Locate the cell with the specified text and output its (x, y) center coordinate. 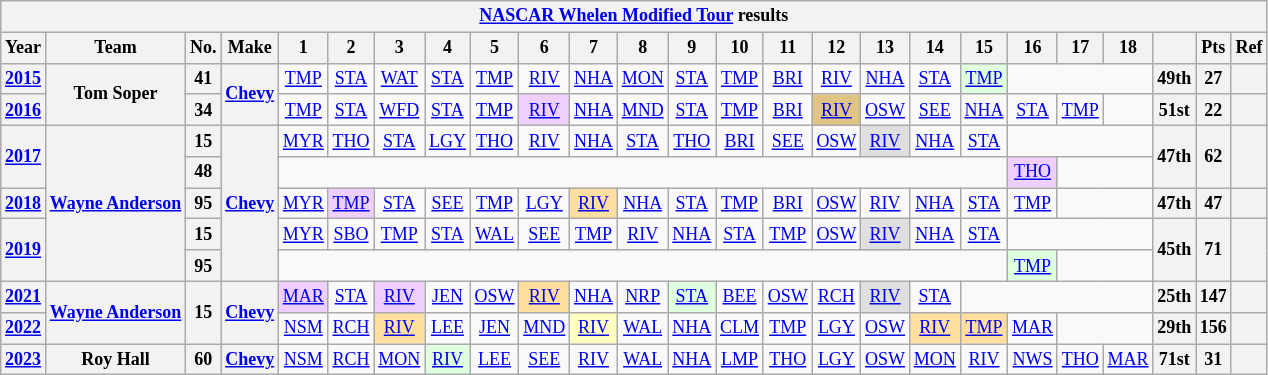
71 (1214, 250)
2023 (24, 360)
60 (204, 360)
49th (1174, 78)
2019 (24, 250)
47 (1214, 204)
BEE (740, 296)
Tom Soper (115, 94)
Roy Hall (115, 360)
22 (1214, 110)
147 (1214, 296)
Pts (1214, 48)
62 (1214, 156)
5 (494, 48)
7 (594, 48)
NASCAR Whelen Modified Tour results (634, 16)
48 (204, 172)
4 (448, 48)
41 (204, 78)
NWS (1033, 360)
45th (1174, 250)
1 (303, 48)
2017 (24, 156)
31 (1214, 360)
71st (1174, 360)
13 (886, 48)
SBO (351, 234)
14 (934, 48)
2016 (24, 110)
Year (24, 48)
NRP (642, 296)
Make (250, 48)
2015 (24, 78)
WAT (400, 78)
Team (115, 48)
Ref (1249, 48)
8 (642, 48)
No. (204, 48)
CLM (740, 328)
18 (1128, 48)
25th (1174, 296)
12 (836, 48)
27 (1214, 78)
2018 (24, 204)
2021 (24, 296)
9 (692, 48)
51st (1174, 110)
2022 (24, 328)
10 (740, 48)
156 (1214, 328)
3 (400, 48)
17 (1080, 48)
11 (788, 48)
6 (544, 48)
16 (1033, 48)
WFD (400, 110)
2 (351, 48)
29th (1174, 328)
LMP (740, 360)
34 (204, 110)
